Capture the cell that displays the provided text and extract its (x, y) central coordinate. 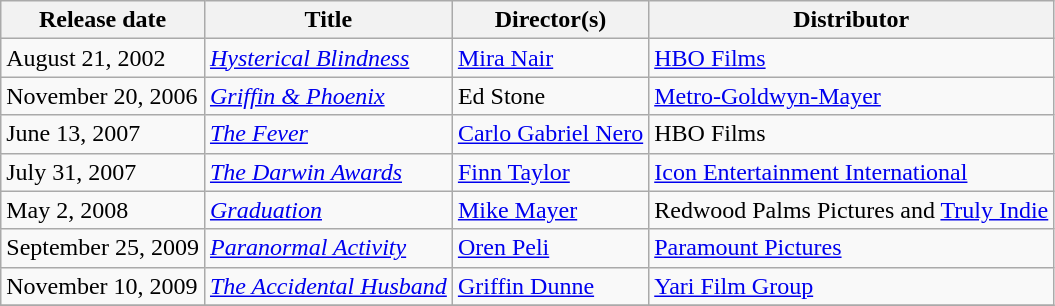
Mira Nair (550, 58)
Title (328, 20)
Yari Film Group (852, 286)
November 20, 2006 (103, 96)
Paramount Pictures (852, 248)
The Darwin Awards (328, 172)
July 31, 2007 (103, 172)
Mike Mayer (550, 210)
Griffin Dunne (550, 286)
May 2, 2008 (103, 210)
Metro-Goldwyn-Mayer (852, 96)
The Accidental Husband (328, 286)
Griffin & Phoenix (328, 96)
Hysterical Blindness (328, 58)
September 25, 2009 (103, 248)
June 13, 2007 (103, 134)
Graduation (328, 210)
The Fever (328, 134)
Redwood Palms Pictures and Truly Indie (852, 210)
Icon Entertainment International (852, 172)
Paranormal Activity (328, 248)
Ed Stone (550, 96)
Distributor (852, 20)
Carlo Gabriel Nero (550, 134)
November 10, 2009 (103, 286)
August 21, 2002 (103, 58)
Oren Peli (550, 248)
Director(s) (550, 20)
Release date (103, 20)
Finn Taylor (550, 172)
